Pinpoint the cell where the given text exists, returning its (x, y) midpoint coordinate. 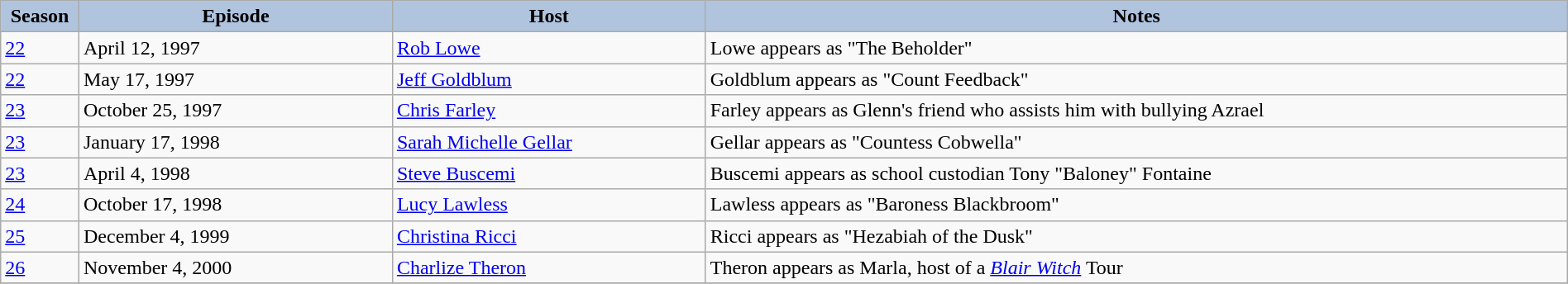
December 4, 1999 (235, 236)
Sarah Michelle Gellar (549, 142)
Christina Ricci (549, 236)
October 25, 1997 (235, 111)
Lowe appears as "The Beholder" (1136, 48)
April 12, 1997 (235, 48)
Chris Farley (549, 111)
Charlize Theron (549, 267)
May 17, 1997 (235, 79)
October 17, 1998 (235, 205)
Rob Lowe (549, 48)
Lucy Lawless (549, 205)
Farley appears as Glenn's friend who assists him with bullying Azrael (1136, 111)
Episode (235, 17)
26 (40, 267)
Goldblum appears as "Count Feedback" (1136, 79)
Buscemi appears as school custodian Tony "Baloney" Fontaine (1136, 173)
Steve Buscemi (549, 173)
Theron appears as Marla, host of a Blair Witch Tour (1136, 267)
24 (40, 205)
Gellar appears as "Countess Cobwella" (1136, 142)
Season (40, 17)
Host (549, 17)
Jeff Goldblum (549, 79)
Ricci appears as "Hezabiah of the Dusk" (1136, 236)
January 17, 1998 (235, 142)
April 4, 1998 (235, 173)
Lawless appears as "Baroness Blackbroom" (1136, 205)
25 (40, 236)
November 4, 2000 (235, 267)
Notes (1136, 17)
